Extract the [x, y] coordinate from the center of the cell holding the provided text.  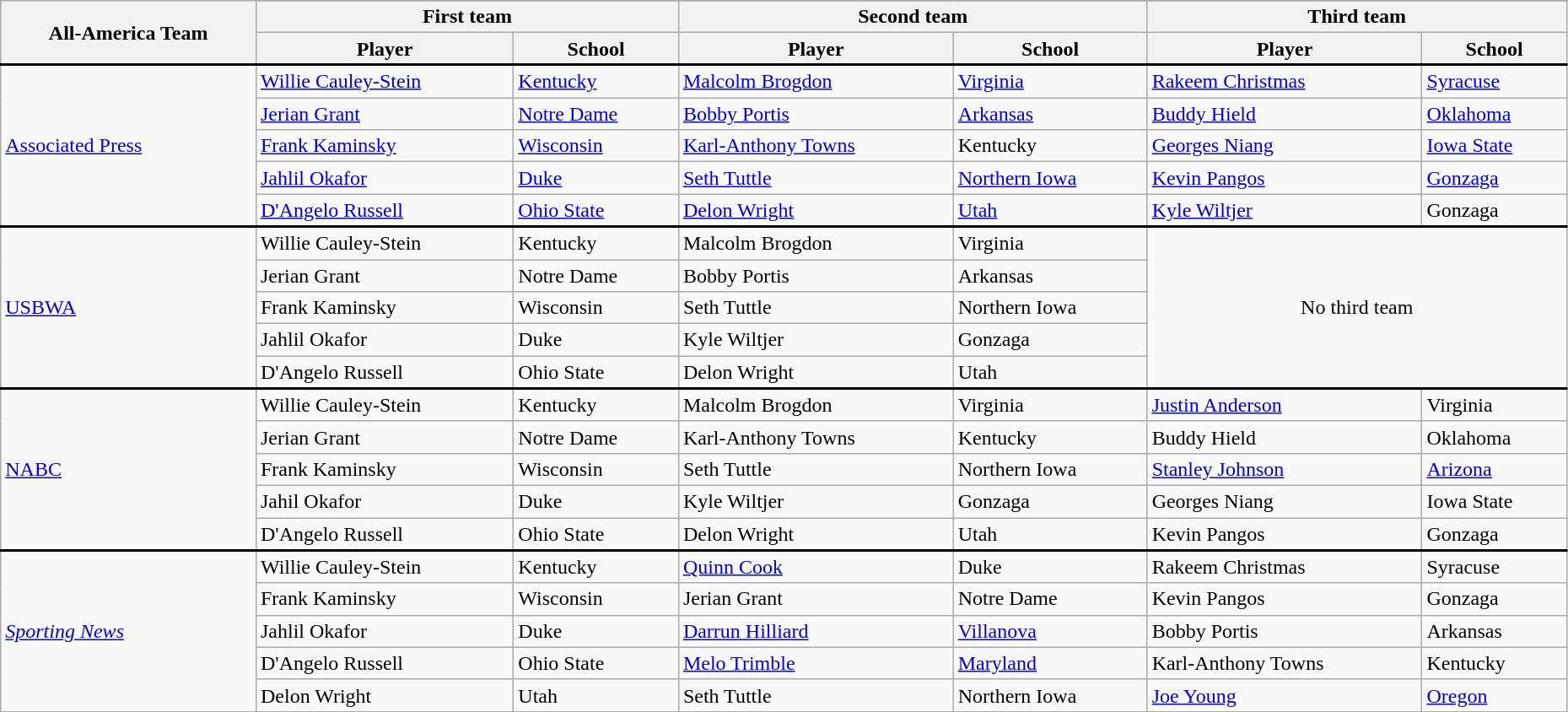
Joe Young [1285, 695]
Oregon [1495, 695]
Second team [913, 17]
Melo Trimble [816, 663]
Villanova [1050, 631]
Darrun Hilliard [816, 631]
Justin Anderson [1285, 405]
Quinn Cook [816, 567]
Third team [1356, 17]
First team [467, 17]
Stanley Johnson [1285, 469]
No third team [1356, 308]
Arizona [1495, 469]
Sporting News [128, 631]
Jahil Okafor [385, 501]
Associated Press [128, 146]
All-America Team [128, 33]
NABC [128, 469]
USBWA [128, 308]
Maryland [1050, 663]
